From the cell containing the given text, extract its center point as [X, Y] coordinate. 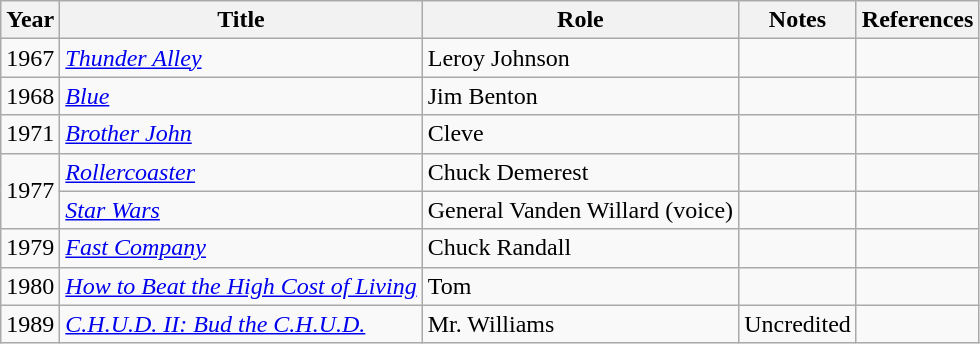
Thunder Alley [241, 58]
Star Wars [241, 210]
Year [30, 20]
Leroy Johnson [580, 58]
Tom [580, 286]
Mr. Williams [580, 324]
1979 [30, 248]
1971 [30, 134]
Cleve [580, 134]
1968 [30, 96]
Role [580, 20]
Notes [798, 20]
1980 [30, 286]
General Vanden Willard (voice) [580, 210]
1977 [30, 191]
Chuck Randall [580, 248]
C.H.U.D. II: Bud the C.H.U.D. [241, 324]
Uncredited [798, 324]
Blue [241, 96]
Title [241, 20]
References [918, 20]
Rollercoaster [241, 172]
How to Beat the High Cost of Living [241, 286]
1967 [30, 58]
Fast Company [241, 248]
1989 [30, 324]
Chuck Demerest [580, 172]
Brother John [241, 134]
Jim Benton [580, 96]
